Provide the (x, y) coordinate of the cell's center where the given text is located.  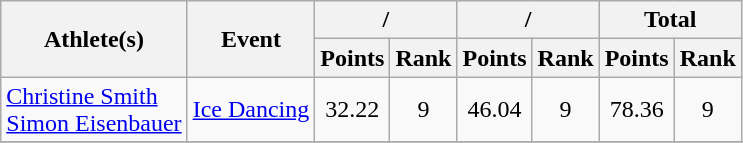
Event (251, 39)
Ice Dancing (251, 110)
78.36 (636, 110)
Total (670, 20)
Christine SmithSimon Eisenbauer (94, 110)
Athlete(s) (94, 39)
46.04 (494, 110)
32.22 (352, 110)
